Extract the (x, y) coordinate from the center of the cell holding the provided text.  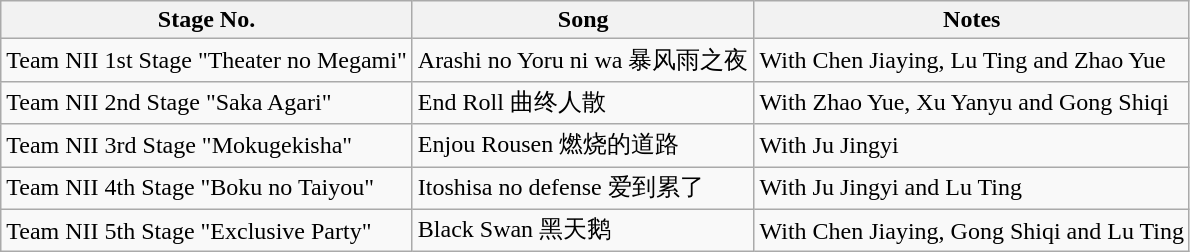
Team NII 5th Stage "Exclusive Party" (207, 230)
Team NII 2nd Stage "Saka Agari" (207, 102)
Team NII 4th Stage "Boku no Taiyou" (207, 188)
With Chen Jiaying, Lu Ting and Zhao Yue (972, 60)
Itoshisa no defense 爱到累了 (583, 188)
Enjou Rousen 燃烧的道路 (583, 146)
Black Swan 黑天鹅 (583, 230)
With Ju Jingyi and Lu Ting (972, 188)
Notes (972, 20)
With Ju Jingyi (972, 146)
Stage No. (207, 20)
Team NII 1st Stage "Theater no Megami" (207, 60)
End Roll 曲终人散 (583, 102)
With Zhao Yue, Xu Yanyu and Gong Shiqi (972, 102)
Team NII 3rd Stage "Mokugekisha" (207, 146)
Song (583, 20)
Arashi no Yoru ni wa 暴风雨之夜 (583, 60)
With Chen Jiaying, Gong Shiqi and Lu Ting (972, 230)
